From the cell containing the given text, extract its center point as [x, y] coordinate. 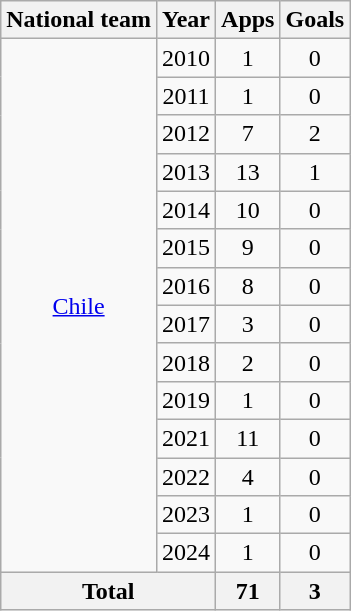
9 [248, 248]
11 [248, 438]
Total [108, 591]
2015 [186, 248]
2023 [186, 515]
2019 [186, 400]
4 [248, 477]
Chile [79, 306]
National team [79, 20]
2011 [186, 96]
2014 [186, 210]
2021 [186, 438]
2018 [186, 362]
7 [248, 134]
8 [248, 286]
10 [248, 210]
Goals [315, 20]
2010 [186, 58]
Year [186, 20]
13 [248, 172]
2016 [186, 286]
2013 [186, 172]
2024 [186, 553]
2017 [186, 324]
2012 [186, 134]
Apps [248, 20]
71 [248, 591]
2022 [186, 477]
